Locate the cell with the specified text and output its [x, y] center coordinate. 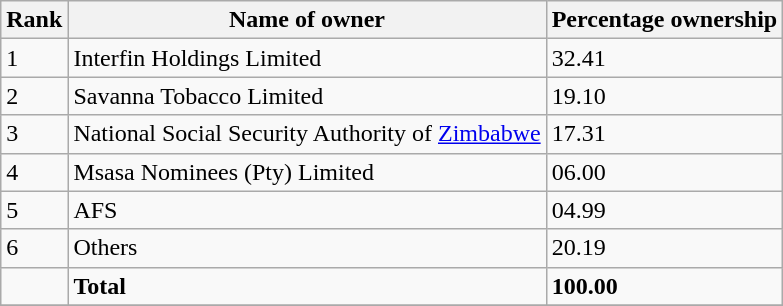
Others [307, 248]
2 [34, 96]
32.41 [664, 58]
04.99 [664, 210]
National Social Security Authority of Zimbabwe [307, 134]
Percentage ownership [664, 20]
06.00 [664, 172]
4 [34, 172]
19.10 [664, 96]
Total [307, 286]
AFS [307, 210]
Msasa Nominees (Pty) Limited [307, 172]
Savanna Tobacco Limited [307, 96]
3 [34, 134]
Name of owner [307, 20]
17.31 [664, 134]
100.00 [664, 286]
Rank [34, 20]
1 [34, 58]
20.19 [664, 248]
6 [34, 248]
5 [34, 210]
Interfin Holdings Limited [307, 58]
